Scan for the cell matching the given text and deliver its (x, y) coordinate at center. 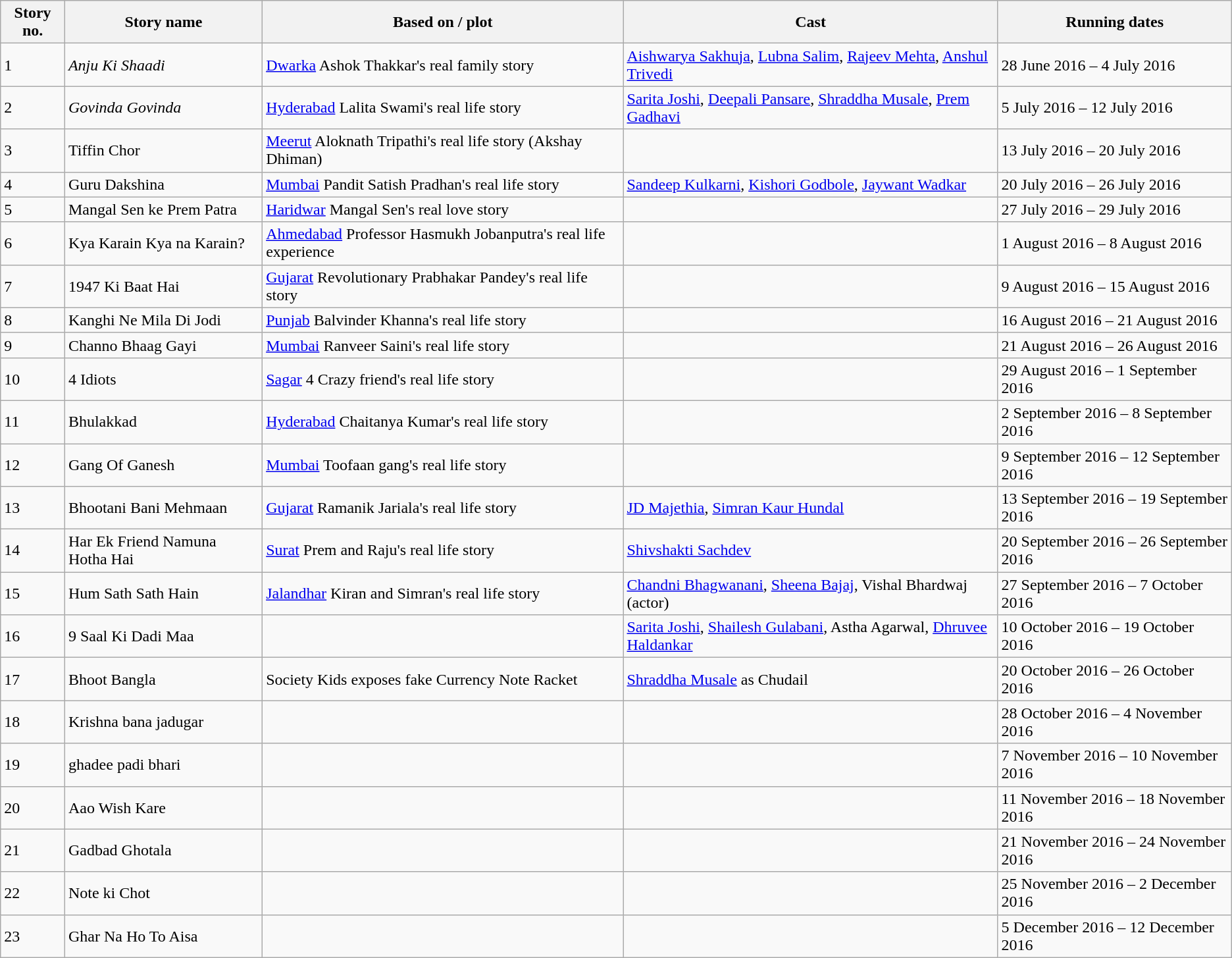
11 (33, 421)
Anju Ki Shaadi (163, 65)
16 August 2016 – 21 August 2016 (1115, 320)
Gujarat Ramanik Jariala's real life story (443, 508)
15 (33, 594)
Har Ek Friend Namuna Hotha Hai (163, 550)
8 (33, 320)
5 (33, 209)
Note ki Chot (163, 893)
Ahmedabad Professor Hasmukh Jobanputra's real life experience (443, 244)
Punjab Balvinder Khanna's real life story (443, 320)
Govinda Govinda (163, 108)
Chandni Bhagwanani, Sheena Bajaj, Vishal Bhardwaj (actor) (811, 594)
ghadee padi bhari (163, 765)
5 July 2016 – 12 July 2016 (1115, 108)
20 (33, 807)
20 October 2016 – 26 October 2016 (1115, 679)
Running dates (1115, 22)
21 November 2016 – 24 November 2016 (1115, 851)
18 (33, 722)
Tiffin Chor (163, 150)
Bhulakkad (163, 421)
Cast (811, 22)
JD Majethia, Simran Kaur Hundal (811, 508)
Surat Prem and Raju's real life story (443, 550)
Mumbai Toofaan gang's real life story (443, 465)
4 Idiots (163, 379)
28 October 2016 – 4 November 2016 (1115, 722)
7 November 2016 – 10 November 2016 (1115, 765)
9 Saal Ki Dadi Maa (163, 636)
13 (33, 508)
Society Kids exposes fake Currency Note Racket (443, 679)
Shraddha Musale as Chudail (811, 679)
Channo Bhaag Gayi (163, 345)
21 August 2016 – 26 August 2016 (1115, 345)
13 July 2016 – 20 July 2016 (1115, 150)
Guru Dakshina (163, 184)
28 June 2016 – 4 July 2016 (1115, 65)
Shivshakti Sachdev (811, 550)
Aao Wish Kare (163, 807)
Sarita Joshi, Shailesh Gulabani, Astha Agarwal, Dhruvee Haldankar (811, 636)
9 August 2016 – 15 August 2016 (1115, 286)
Hum Sath Sath Hain (163, 594)
Hyderabad Lalita Swami's real life story (443, 108)
Story no. (33, 22)
20 September 2016 – 26 September 2016 (1115, 550)
Ghar Na Ho To Aisa (163, 936)
Kya Karain Kya na Karain? (163, 244)
11 November 2016 – 18 November 2016 (1115, 807)
Haridwar Mangal Sen's real love story (443, 209)
5 December 2016 – 12 December 2016 (1115, 936)
Meerut Aloknath Tripathi's real life story (Akshay Dhiman) (443, 150)
Gadbad Ghotala (163, 851)
Sagar 4 Crazy friend's real life story (443, 379)
Mumbai Pandit Satish Pradhan's real life story (443, 184)
2 (33, 108)
3 (33, 150)
22 (33, 893)
23 (33, 936)
10 (33, 379)
Sarita Joshi, Deepali Pansare, Shraddha Musale, Prem Gadhavi (811, 108)
17 (33, 679)
20 July 2016 – 26 July 2016 (1115, 184)
Story name (163, 22)
1 August 2016 – 8 August 2016 (1115, 244)
29 August 2016 – 1 September 2016 (1115, 379)
Gang Of Ganesh (163, 465)
19 (33, 765)
Sandeep Kulkarni, Kishori Godbole, Jaywant Wadkar (811, 184)
Krishna bana jadugar (163, 722)
Based on / plot (443, 22)
6 (33, 244)
7 (33, 286)
27 July 2016 – 29 July 2016 (1115, 209)
Mumbai Ranveer Saini's real life story (443, 345)
Bhootani Bani Mehmaan (163, 508)
1947 Ki Baat Hai (163, 286)
2 September 2016 – 8 September 2016 (1115, 421)
Kanghi Ne Mila Di Jodi (163, 320)
16 (33, 636)
10 October 2016 – 19 October 2016 (1115, 636)
Gujarat Revolutionary Prabhakar Pandey's real life story (443, 286)
Hyderabad Chaitanya Kumar's real life story (443, 421)
12 (33, 465)
27 September 2016 – 7 October 2016 (1115, 594)
9 (33, 345)
9 September 2016 – 12 September 2016 (1115, 465)
13 September 2016 – 19 September 2016 (1115, 508)
14 (33, 550)
4 (33, 184)
Dwarka Ashok Thakkar's real family story (443, 65)
Jalandhar Kiran and Simran's real life story (443, 594)
25 November 2016 – 2 December 2016 (1115, 893)
Aishwarya Sakhuja, Lubna Salim, Rajeev Mehta, Anshul Trivedi (811, 65)
Mangal Sen ke Prem Patra (163, 209)
1 (33, 65)
Bhoot Bangla (163, 679)
21 (33, 851)
